Extract the (x, y) coordinate from the center of the cell holding the provided text.  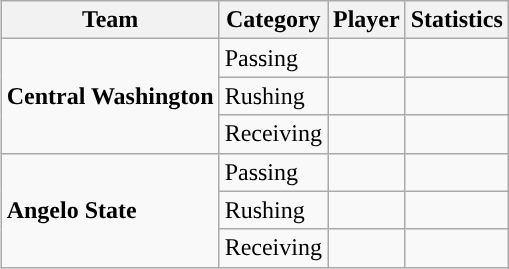
Player (367, 20)
Central Washington (110, 96)
Statistics (456, 20)
Team (110, 20)
Angelo State (110, 210)
Category (273, 20)
